Capture the cell that displays the provided text and extract its (x, y) central coordinate. 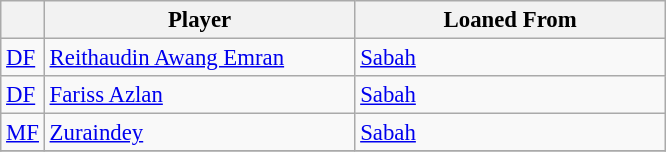
Loaned From (510, 20)
Zuraindey (200, 133)
Player (200, 20)
Reithaudin Awang Emran (200, 58)
Fariss Azlan (200, 95)
MF (23, 133)
